Pinpoint the cell where the given text exists, returning its (x, y) midpoint coordinate. 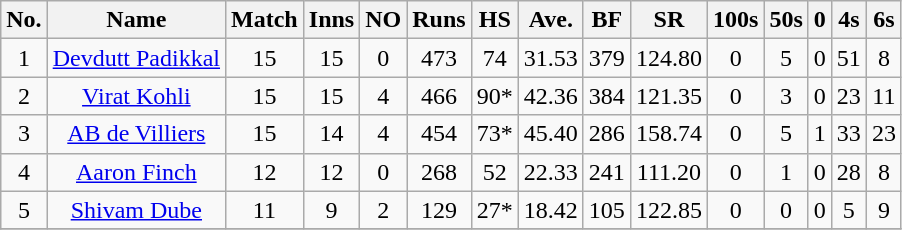
121.35 (668, 96)
129 (439, 210)
473 (439, 58)
379 (606, 58)
SR (668, 20)
100s (735, 20)
111.20 (668, 172)
286 (606, 134)
51 (848, 58)
14 (331, 134)
158.74 (668, 134)
52 (494, 172)
Match (265, 20)
Aaron Finch (136, 172)
73* (494, 134)
33 (848, 134)
HS (494, 20)
122.85 (668, 210)
BF (606, 20)
6s (884, 20)
18.42 (550, 210)
124.80 (668, 58)
28 (848, 172)
466 (439, 96)
NO (384, 20)
27* (494, 210)
90* (494, 96)
Shivam Dube (136, 210)
22.33 (550, 172)
268 (439, 172)
42.36 (550, 96)
AB de Villiers (136, 134)
Inns (331, 20)
31.53 (550, 58)
Devdutt Padikkal (136, 58)
241 (606, 172)
Name (136, 20)
4s (848, 20)
45.40 (550, 134)
Runs (439, 20)
454 (439, 134)
No. (24, 20)
Virat Kohli (136, 96)
50s (786, 20)
384 (606, 96)
74 (494, 58)
105 (606, 210)
Ave. (550, 20)
